Return [x, y] of the center of cell containing provided text 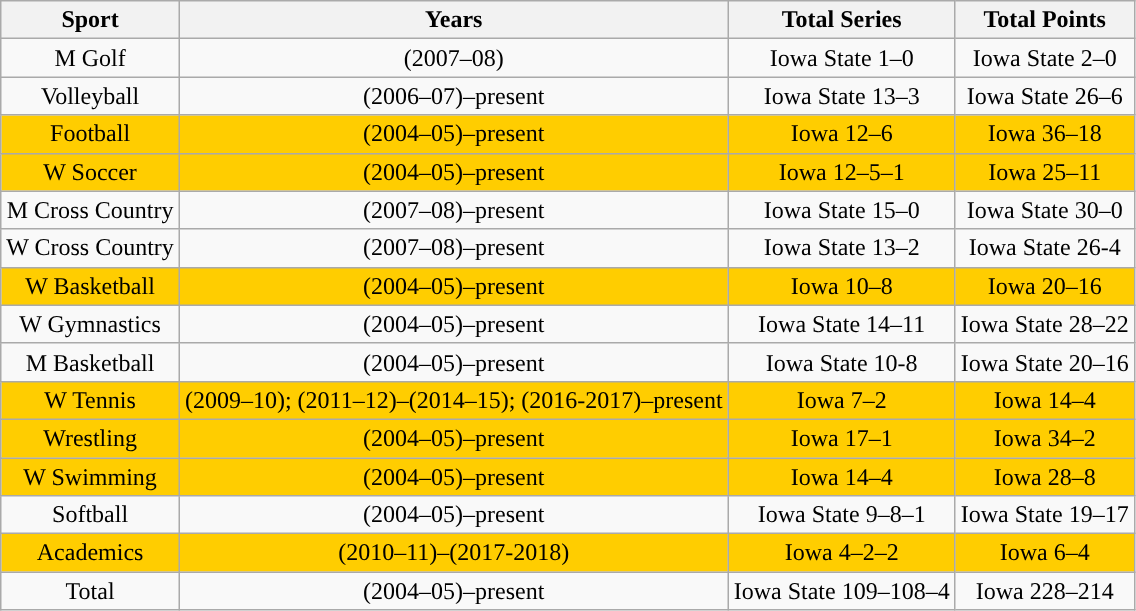
(2006–07)–present [454, 96]
Iowa State 28–22 [1044, 324]
Sport [90, 20]
Total Points [1044, 20]
Iowa State 26–6 [1044, 96]
Iowa 6–4 [1044, 553]
Iowa State 2–0 [1044, 58]
Total [90, 591]
(2007–08) [454, 58]
Iowa State 10-8 [842, 362]
Iowa State 15–0 [842, 210]
Iowa 20–16 [1044, 286]
(2009–10); (2011–12)–(2014–15); (2016-2017)–present [454, 400]
Iowa State 109–108–4 [842, 591]
Iowa 12–5–1 [842, 172]
Academics [90, 553]
Iowa 28–8 [1044, 477]
Total Series [842, 20]
Iowa State 26-4 [1044, 248]
W Cross Country [90, 248]
Wrestling [90, 438]
Iowa State 20–16 [1044, 362]
Iowa State 30–0 [1044, 210]
Iowa 36–18 [1044, 134]
Iowa 25–11 [1044, 172]
Iowa State 1–0 [842, 58]
W Tennis [90, 400]
Iowa 17–1 [842, 438]
Iowa State 13–3 [842, 96]
Iowa 12–6 [842, 134]
W Gymnastics [90, 324]
W Basketball [90, 286]
(2010–11)–(2017-2018) [454, 553]
M Golf [90, 58]
Iowa 4–2–2 [842, 553]
W Swimming [90, 477]
Iowa 10–8 [842, 286]
Years [454, 20]
Iowa 34–2 [1044, 438]
Iowa 7–2 [842, 400]
Iowa 228–214 [1044, 591]
Football [90, 134]
Iowa State 19–17 [1044, 515]
M Cross Country [90, 210]
Softball [90, 515]
M Basketball [90, 362]
Volleyball [90, 96]
Iowa State 14–11 [842, 324]
Iowa State 9–8–1 [842, 515]
W Soccer [90, 172]
Iowa State 13–2 [842, 248]
